From the cell containing the given text, extract its center point as [x, y] coordinate. 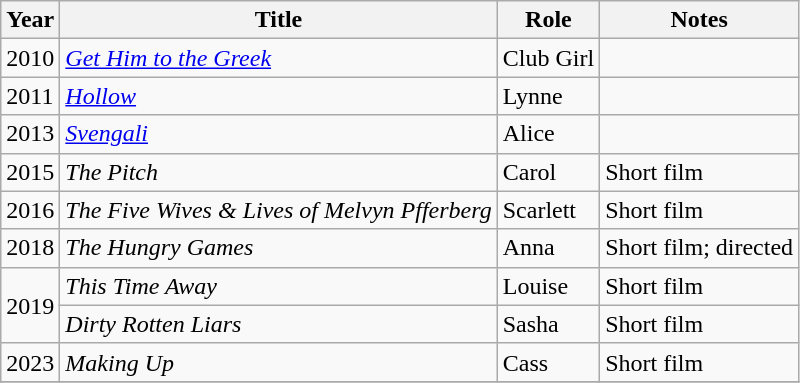
The Five Wives & Lives of Melvyn Pfferberg [278, 210]
2011 [30, 96]
Dirty Rotten Liars [278, 324]
Cass [548, 362]
This Time Away [278, 286]
Year [30, 20]
Sasha [548, 324]
Making Up [278, 362]
Notes [700, 20]
2015 [30, 172]
Short film; directed [700, 248]
Anna [548, 248]
2018 [30, 248]
Alice [548, 134]
The Hungry Games [278, 248]
Carol [548, 172]
Role [548, 20]
Club Girl [548, 58]
Get Him to the Greek [278, 58]
2010 [30, 58]
Title [278, 20]
Lynne [548, 96]
Louise [548, 286]
Scarlett [548, 210]
2016 [30, 210]
Hollow [278, 96]
2019 [30, 305]
2023 [30, 362]
2013 [30, 134]
Svengali [278, 134]
The Pitch [278, 172]
